Scan for the cell matching the given text and deliver its [X, Y] coordinate at center. 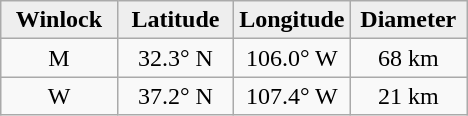
107.4° W [292, 96]
Diameter [408, 20]
Winlock [59, 20]
32.3° N [175, 58]
Latitude [175, 20]
37.2° N [175, 96]
M [59, 58]
21 km [408, 96]
Longitude [292, 20]
106.0° W [292, 58]
W [59, 96]
68 km [408, 58]
